Extract the [X, Y] coordinate from the center of the cell holding the provided text.  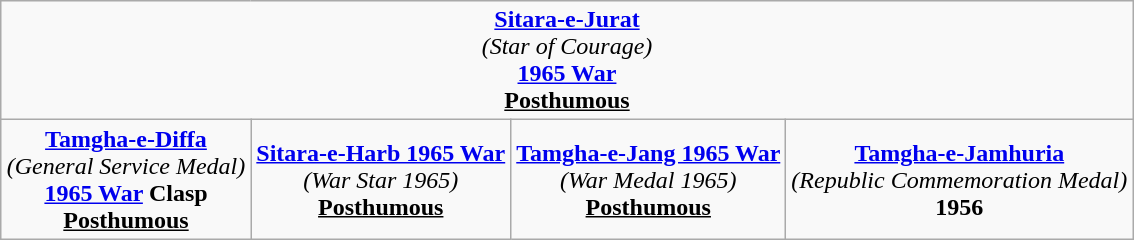
Tamgha-e-Jang 1965 War(War Medal 1965)Posthumous [648, 180]
Tamgha-e-Diffa(General Service Medal)1965 War ClaspPosthumous [126, 180]
Sitara-e-Jurat(Star of Courage)1965 WarPosthumous [567, 60]
Tamgha-e-Jamhuria(Republic Commemoration Medal)1956 [960, 180]
Sitara-e-Harb 1965 War(War Star 1965)Posthumous [381, 180]
